Return the [X, Y] coordinate for the center point of the cell that contains the specified text.  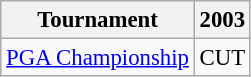
Tournament [98, 20]
CUT [222, 58]
PGA Championship [98, 58]
2003 [222, 20]
